Provide the [x, y] coordinate of the cell's center where the given text is located.  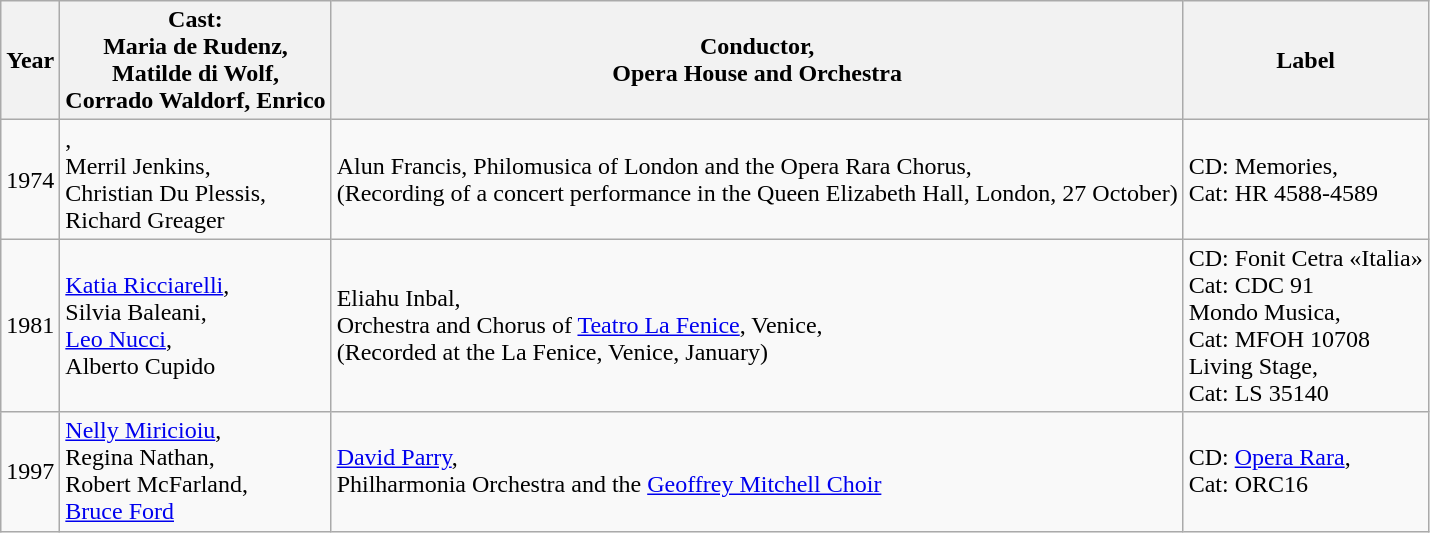
1981 [30, 326]
CD: Fonit Cetra «Italia»Cat: CDC 91Mondo Musica,Cat: MFOH 10708Living Stage, Cat: LS 35140 [1306, 326]
Nelly Miricioiu,Regina Nathan,Robert McFarland,Bruce Ford [196, 472]
David Parry,Philharmonia Orchestra and the Geoffrey Mitchell Choir [757, 472]
Katia Ricciarelli,Silvia Baleani,Leo Nucci,Alberto Cupido [196, 326]
1997 [30, 472]
Cast:Maria de Rudenz,Matilde di Wolf,Corrado Waldorf, Enrico [196, 60]
Label [1306, 60]
, Merril Jenkins,Christian Du Plessis,Richard Greager [196, 180]
Eliahu Inbal,Orchestra and Chorus of Teatro La Fenice, Venice,(Recorded at the La Fenice, Venice, January) [757, 326]
CD: Memories,Cat: HR 4588-4589 [1306, 180]
Alun Francis, Philomusica of London and the Opera Rara Chorus,(Recording of a concert performance in the Queen Elizabeth Hall, London, 27 October) [757, 180]
1974 [30, 180]
Conductor,Opera House and Orchestra [757, 60]
Year [30, 60]
CD: Opera Rara,Cat: ORC16 [1306, 472]
